Find where the given text appears and provide that cell's center as (X, Y) coordinate. 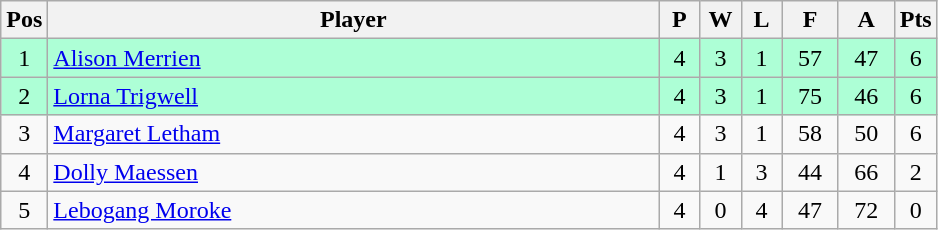
66 (866, 172)
57 (810, 58)
50 (866, 134)
P (680, 20)
72 (866, 210)
W (720, 20)
Alison Merrien (354, 58)
L (762, 20)
Dolly Maessen (354, 172)
Margaret Letham (354, 134)
Lorna Trigwell (354, 96)
58 (810, 134)
46 (866, 96)
F (810, 20)
Pts (916, 20)
Pos (24, 20)
5 (24, 210)
A (866, 20)
75 (810, 96)
Lebogang Moroke (354, 210)
Player (354, 20)
44 (810, 172)
